Return [X, Y] of the center of cell containing provided text 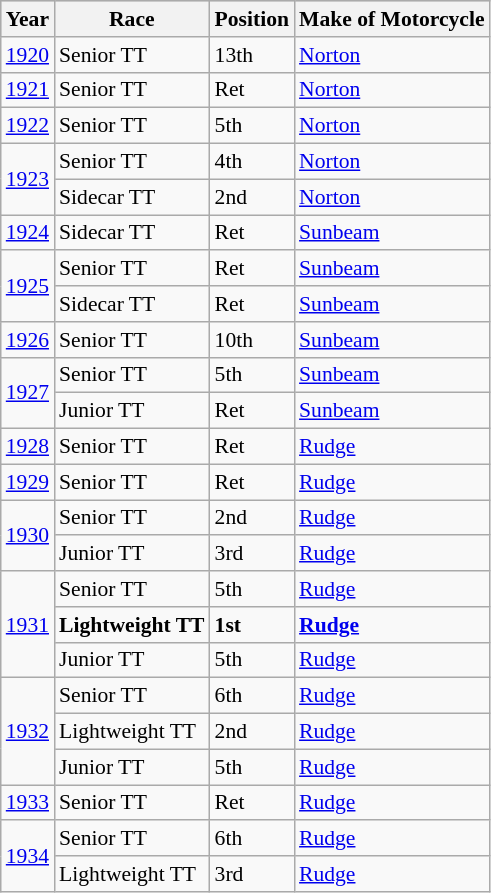
Make of Motorcycle [392, 19]
1929 [28, 482]
Position [252, 19]
13th [252, 55]
1922 [28, 126]
Race [132, 19]
1930 [28, 536]
1932 [28, 732]
1924 [28, 233]
1921 [28, 90]
1920 [28, 55]
4th [252, 162]
1923 [28, 180]
1st [252, 625]
1927 [28, 392]
1933 [28, 803]
1934 [28, 856]
1926 [28, 340]
10th [252, 340]
1925 [28, 286]
Year [28, 19]
1928 [28, 447]
1931 [28, 624]
